Return the [X, Y] coordinate for the center point of the cell that contains the specified text.  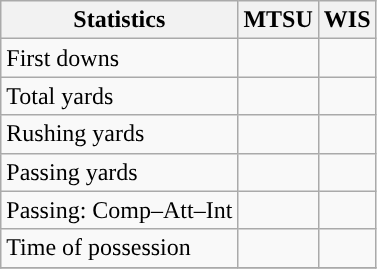
Total yards [120, 96]
First downs [120, 58]
MTSU [278, 20]
Passing yards [120, 172]
Rushing yards [120, 134]
Time of possession [120, 248]
WIS [347, 20]
Passing: Comp–Att–Int [120, 210]
Statistics [120, 20]
